Identify which cell holds the provided text, then report its (x, y) central coordinate. 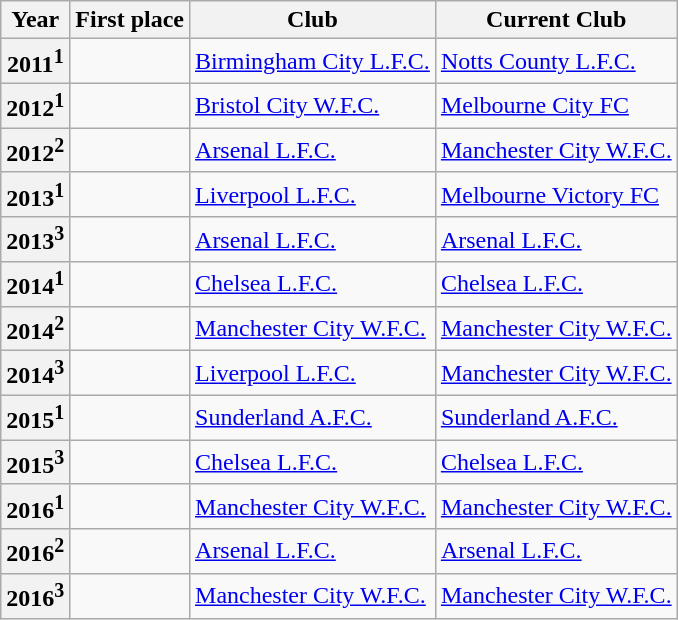
Year (36, 20)
20151 (36, 418)
20161 (36, 506)
20133 (36, 240)
20143 (36, 374)
20142 (36, 328)
20121 (36, 106)
20153 (36, 462)
Bristol City W.F.C. (313, 106)
20141 (36, 284)
20111 (36, 62)
Club (313, 20)
Melbourne Victory FC (556, 194)
20163 (36, 596)
Birmingham City L.F.C. (313, 62)
Melbourne City FC (556, 106)
20122 (36, 150)
First place (130, 20)
Notts County L.F.C. (556, 62)
Current Club (556, 20)
20131 (36, 194)
20162 (36, 552)
